Pinpoint the cell where the given text exists, returning its [X, Y] midpoint coordinate. 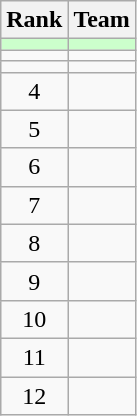
11 [34, 357]
Team [102, 20]
5 [34, 129]
4 [34, 91]
7 [34, 205]
9 [34, 281]
6 [34, 167]
8 [34, 243]
12 [34, 395]
10 [34, 319]
Rank [34, 20]
